Capture the cell that displays the provided text and extract its [x, y] central coordinate. 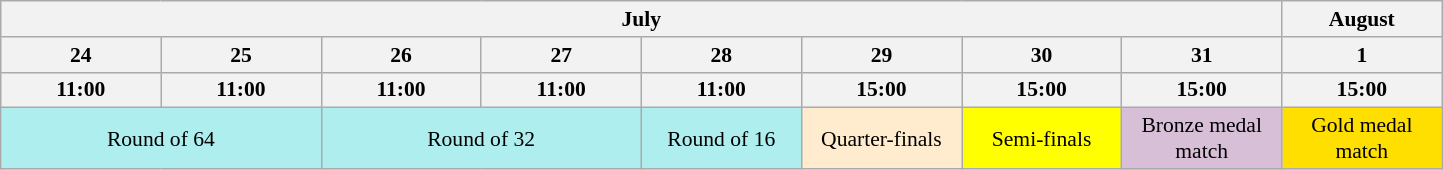
July [642, 19]
Bronze medal match [1202, 138]
27 [561, 55]
26 [401, 55]
30 [1042, 55]
1 [1362, 55]
25 [241, 55]
28 [721, 55]
29 [881, 55]
24 [81, 55]
Round of 64 [161, 138]
Quarter-finals [881, 138]
Semi-finals [1042, 138]
August [1362, 19]
Round of 32 [481, 138]
Round of 16 [721, 138]
31 [1202, 55]
Gold medal match [1362, 138]
